Detect which cell encompasses the target text, then output its [x, y] center coordinate. 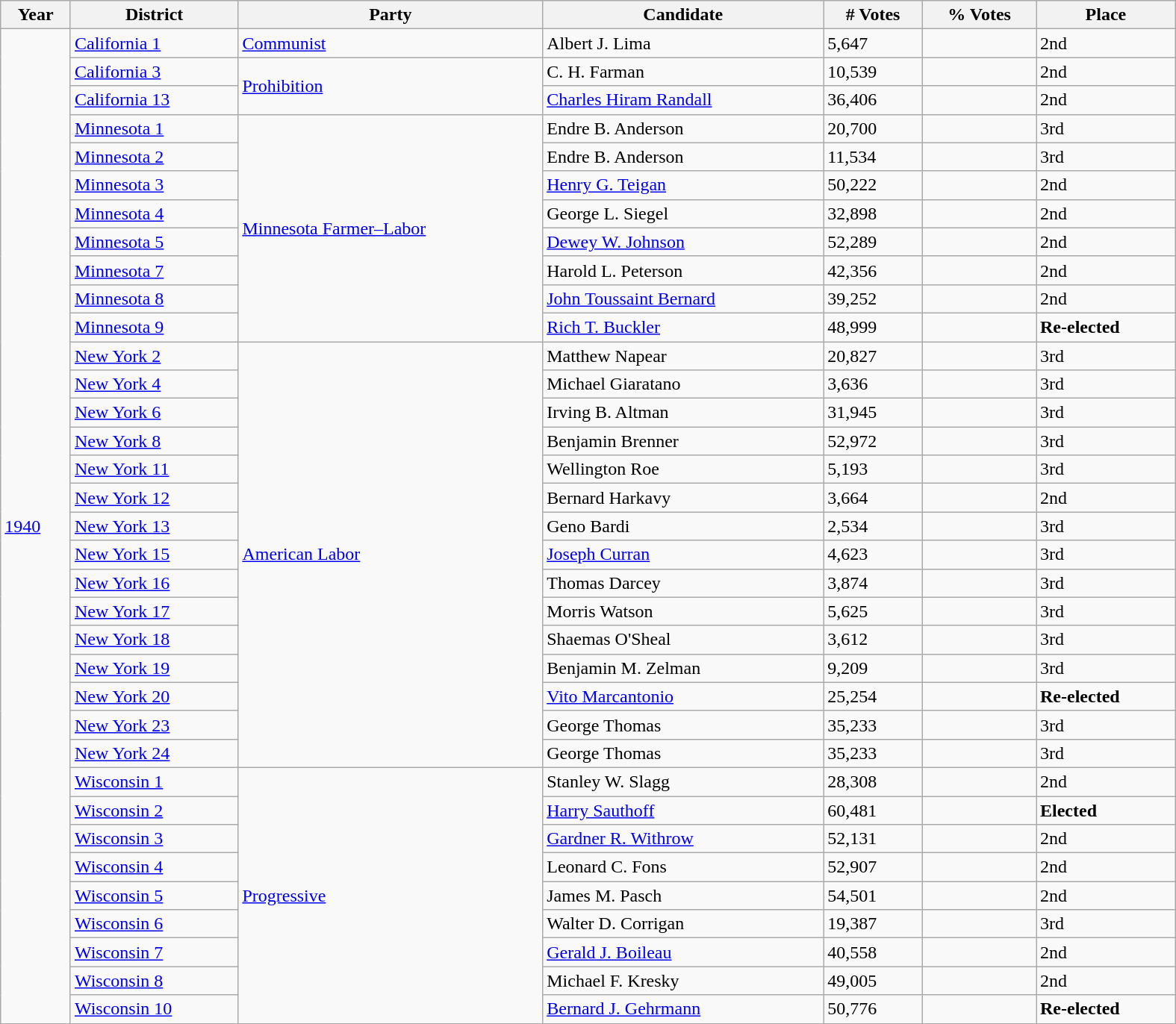
Matthew Napear [683, 356]
5,193 [874, 469]
Albert J. Lima [683, 43]
Geno Bardi [683, 526]
52,131 [874, 839]
52,972 [874, 441]
New York 6 [154, 413]
20,700 [874, 128]
New York 2 [154, 356]
5,625 [874, 611]
52,289 [874, 242]
California 13 [154, 100]
Minnesota 1 [154, 128]
Wisconsin 6 [154, 924]
New York 15 [154, 555]
Harold L. Peterson [683, 270]
Vito Marcantonio [683, 696]
Leonard C. Fons [683, 867]
Candidate [683, 15]
District [154, 15]
Bernard Harkavy [683, 498]
Wisconsin 8 [154, 981]
George L. Siegel [683, 213]
50,776 [874, 1009]
Charles Hiram Randall [683, 100]
4,623 [874, 555]
James M. Pasch [683, 896]
Elected [1107, 810]
New York 13 [154, 526]
Progressive [391, 896]
Wellington Roe [683, 469]
Gerald J. Boileau [683, 952]
Wisconsin 10 [154, 1009]
Shaemas O'Sheal [683, 640]
2,534 [874, 526]
C. H. Farman [683, 72]
American Labor [391, 555]
Minnesota 4 [154, 213]
28,308 [874, 781]
California 1 [154, 43]
Place [1107, 15]
39,252 [874, 299]
% Votes [980, 15]
31,945 [874, 413]
New York 19 [154, 668]
54,501 [874, 896]
Michael Giaratano [683, 384]
20,827 [874, 356]
49,005 [874, 981]
New York 18 [154, 640]
3,874 [874, 583]
New York 4 [154, 384]
Prohibition [391, 86]
John Toussaint Bernard [683, 299]
# Votes [874, 15]
10,539 [874, 72]
5,647 [874, 43]
Wisconsin 1 [154, 781]
Wisconsin 7 [154, 952]
Irving B. Altman [683, 413]
42,356 [874, 270]
New York 8 [154, 441]
9,209 [874, 668]
Stanley W. Slagg [683, 781]
25,254 [874, 696]
Minnesota 5 [154, 242]
New York 17 [154, 611]
Benjamin Brenner [683, 441]
Harry Sauthoff [683, 810]
New York 16 [154, 583]
New York 11 [154, 469]
Year [36, 15]
Wisconsin 4 [154, 867]
60,481 [874, 810]
Party [391, 15]
California 3 [154, 72]
Communist [391, 43]
Michael F. Kresky [683, 981]
New York 12 [154, 498]
New York 20 [154, 696]
Minnesota 3 [154, 185]
1940 [36, 526]
Bernard J. Gehrmann [683, 1009]
3,636 [874, 384]
Minnesota Farmer–Labor [391, 228]
32,898 [874, 213]
Minnesota 8 [154, 299]
3,612 [874, 640]
Joseph Curran [683, 555]
11,534 [874, 157]
40,558 [874, 952]
New York 23 [154, 725]
Walter D. Corrigan [683, 924]
Thomas Darcey [683, 583]
Minnesota 7 [154, 270]
52,907 [874, 867]
3,664 [874, 498]
Wisconsin 5 [154, 896]
19,387 [874, 924]
Minnesota 9 [154, 327]
Gardner R. Withrow [683, 839]
New York 24 [154, 753]
50,222 [874, 185]
Dewey W. Johnson [683, 242]
Henry G. Teigan [683, 185]
Rich T. Buckler [683, 327]
Wisconsin 3 [154, 839]
Minnesota 2 [154, 157]
48,999 [874, 327]
Benjamin M. Zelman [683, 668]
Morris Watson [683, 611]
Wisconsin 2 [154, 810]
36,406 [874, 100]
